From the cell containing the given text, extract its center point as [x, y] coordinate. 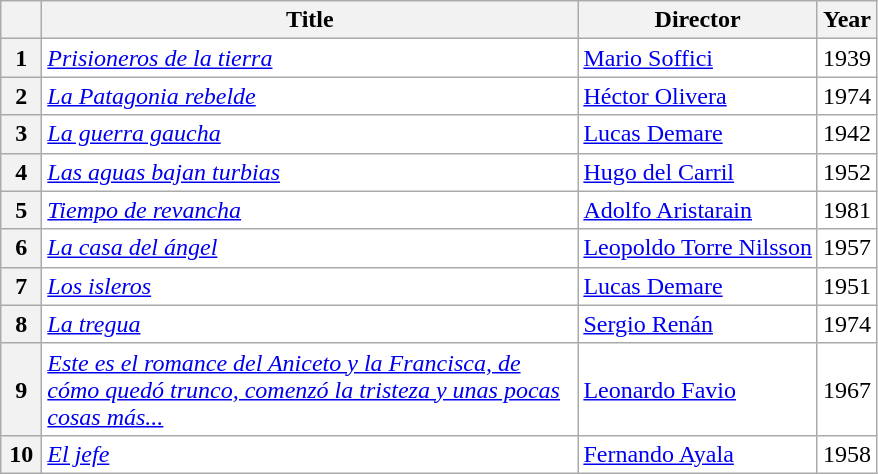
1967 [846, 389]
4 [22, 172]
5 [22, 210]
Las aguas bajan turbias [310, 172]
Héctor Olivera [698, 96]
Leopoldo Torre Nilsson [698, 248]
El jefe [310, 454]
Fernando Ayala [698, 454]
Mario Soffici [698, 58]
Sergio Renán [698, 324]
Director [698, 20]
8 [22, 324]
6 [22, 248]
La guerra gaucha [310, 134]
1981 [846, 210]
Los isleros [310, 286]
Tiempo de revancha [310, 210]
La casa del ángel [310, 248]
1952 [846, 172]
Title [310, 20]
1939 [846, 58]
La Patagonia rebelde [310, 96]
La tregua [310, 324]
Hugo del Carril [698, 172]
1 [22, 58]
9 [22, 389]
1942 [846, 134]
Year [846, 20]
Adolfo Aristarain [698, 210]
1957 [846, 248]
2 [22, 96]
Este es el romance del Aniceto y la Francisca, de cómo quedó trunco, comenzó la tristeza y unas pocas cosas más... [310, 389]
7 [22, 286]
3 [22, 134]
10 [22, 454]
1958 [846, 454]
Leonardo Favio [698, 389]
1951 [846, 286]
Prisioneros de la tierra [310, 58]
